Find where the given text appears and provide that cell's center as [X, Y] coordinate. 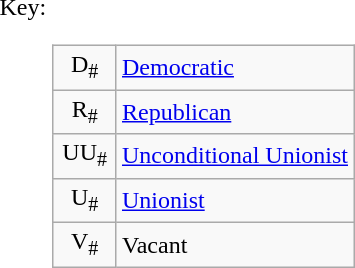
Democratic [234, 67]
Unionist [234, 200]
R# [85, 112]
Republican [234, 112]
Unconditional Unionist [234, 156]
D# [85, 67]
Vacant [234, 245]
U# [85, 200]
V# [85, 245]
UU# [85, 156]
